Capture the cell that displays the provided text and extract its [X, Y] central coordinate. 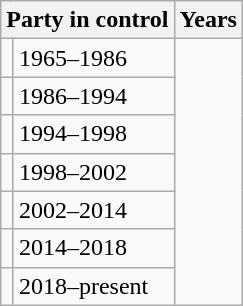
2002–2014 [94, 210]
Party in control [88, 20]
2018–present [94, 286]
1986–1994 [94, 96]
1994–1998 [94, 134]
Years [208, 20]
1965–1986 [94, 58]
2014–2018 [94, 248]
1998–2002 [94, 172]
